Detect which cell encompasses the target text, then output its [x, y] center coordinate. 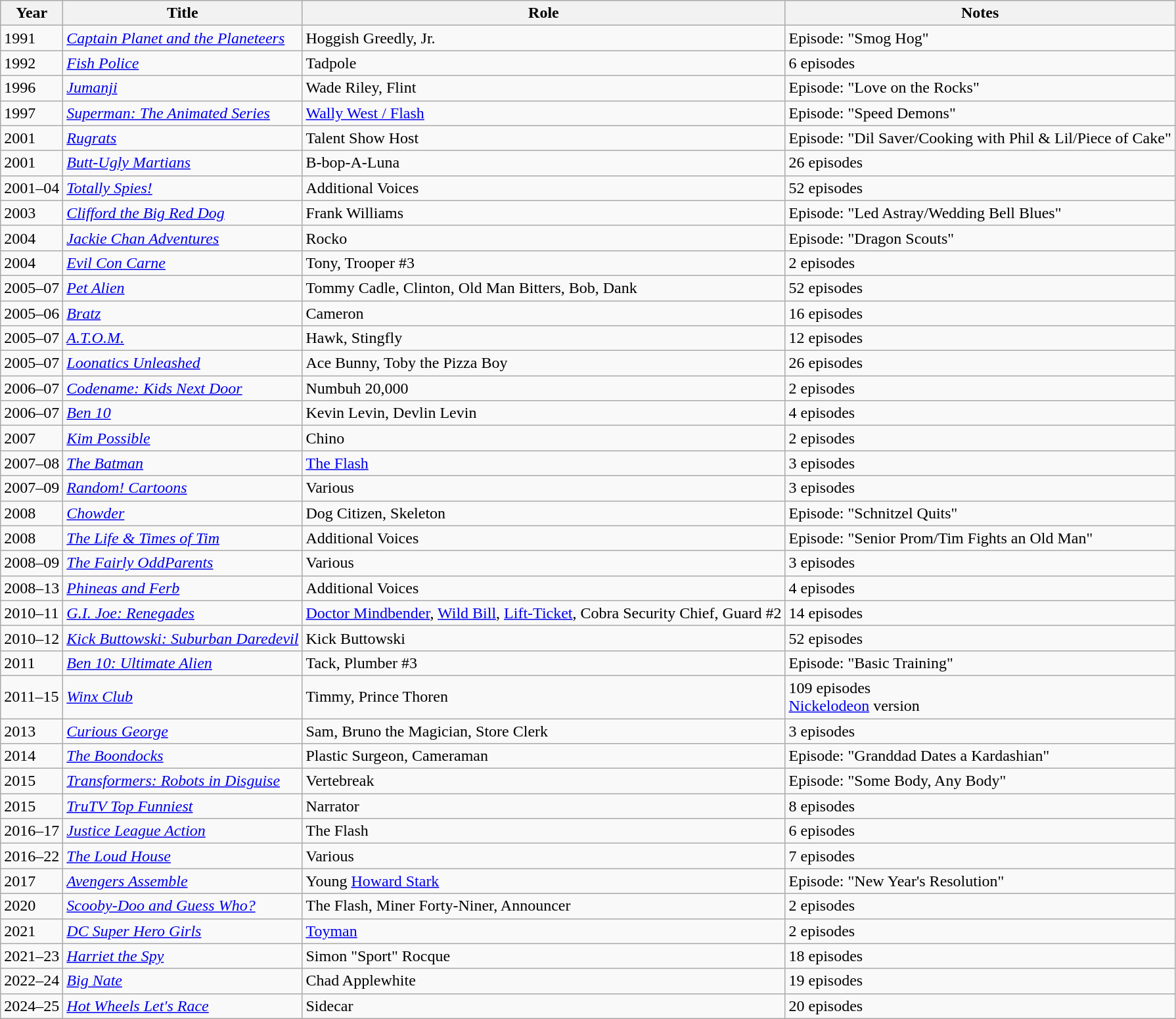
Hot Wheels Let's Race [183, 1006]
The Flash, Miner Forty-Niner, Announcer [544, 906]
Episode: "Led Astray/Wedding Bell Blues" [980, 213]
Episode: "Speed Demons" [980, 113]
Loonatics Unleashed [183, 363]
Tommy Cadle, Clinton, Old Man Bitters, Bob, Dank [544, 288]
Justice League Action [183, 831]
Cameron [544, 313]
Doctor Mindbender, Wild Bill, Lift-Ticket, Cobra Security Chief, Guard #2 [544, 613]
Ace Bunny, Toby the Pizza Boy [544, 363]
Chino [544, 438]
Episode: "Granddad Dates a Kardashian" [980, 756]
2005–06 [32, 313]
Plastic Surgeon, Cameraman [544, 756]
Tadpole [544, 63]
G.I. Joe: Renegades [183, 613]
Superman: The Animated Series [183, 113]
14 episodes [980, 613]
2007–08 [32, 463]
Episode: "Dragon Scouts" [980, 238]
2013 [32, 731]
Rugrats [183, 138]
Episode: "Some Body, Any Body" [980, 781]
Title [183, 13]
A.T.O.M. [183, 338]
1996 [32, 88]
Talent Show Host [544, 138]
1992 [32, 63]
Winx Club [183, 696]
The Loud House [183, 856]
Dog Citizen, Skeleton [544, 513]
TruTV Top Funniest [183, 806]
Sam, Bruno the Magician, Store Clerk [544, 731]
Wally West / Flash [544, 113]
Notes [980, 13]
Harriet the Spy [183, 956]
The Batman [183, 463]
2010–12 [32, 638]
1997 [32, 113]
Avengers Assemble [183, 881]
Rocko [544, 238]
Totally Spies! [183, 188]
2008–09 [32, 563]
2007–09 [32, 488]
Ben 10: Ultimate Alien [183, 663]
19 episodes [980, 981]
2003 [32, 213]
Curious George [183, 731]
2010–11 [32, 613]
Butt-Ugly Martians [183, 163]
Young Howard Stark [544, 881]
2021–23 [32, 956]
2022–24 [32, 981]
2014 [32, 756]
Kick Buttowski: Suburban Daredevil [183, 638]
Vertebreak [544, 781]
Narrator [544, 806]
B-bop-A-Luna [544, 163]
Kim Possible [183, 438]
12 episodes [980, 338]
Evil Con Carne [183, 263]
Episode: "Basic Training" [980, 663]
Jumanji [183, 88]
2017 [32, 881]
Bratz [183, 313]
Ben 10 [183, 413]
Tony, Trooper #3 [544, 263]
2007 [32, 438]
Captain Planet and the Planeteers [183, 38]
20 episodes [980, 1006]
Wade Riley, Flint [544, 88]
Kick Buttowski [544, 638]
Jackie Chan Adventures [183, 238]
Clifford the Big Red Dog [183, 213]
Year [32, 13]
Sidecar [544, 1006]
18 episodes [980, 956]
Hawk, Stingfly [544, 338]
Episode: "Senior Prom/Tim Fights an Old Man" [980, 538]
The Boondocks [183, 756]
109 episodesNickelodeon version [980, 696]
1991 [32, 38]
Scooby-Doo and Guess Who? [183, 906]
2016–17 [32, 831]
The Life & Times of Tim [183, 538]
Chowder [183, 513]
Simon "Sport" Rocque [544, 956]
The Fairly OddParents [183, 563]
Kevin Levin, Devlin Levin [544, 413]
Pet Alien [183, 288]
7 episodes [980, 856]
Frank Williams [544, 213]
8 episodes [980, 806]
Big Nate [183, 981]
DC Super Hero Girls [183, 931]
Timmy, Prince Thoren [544, 696]
Hoggish Greedly, Jr. [544, 38]
2021 [32, 931]
2001–04 [32, 188]
Chad Applewhite [544, 981]
2008–13 [32, 588]
2024–25 [32, 1006]
2020 [32, 906]
2011–15 [32, 696]
16 episodes [980, 313]
Transformers: Robots in Disguise [183, 781]
Numbuh 20,000 [544, 388]
2011 [32, 663]
Phineas and Ferb [183, 588]
2016–22 [32, 856]
Random! Cartoons [183, 488]
Episode: "Dil Saver/Cooking with Phil & Lil/Piece of Cake" [980, 138]
Episode: "New Year's Resolution" [980, 881]
Episode: "Schnitzel Quits" [980, 513]
Role [544, 13]
Tack, Plumber #3 [544, 663]
Fish Police [183, 63]
Episode: "Smog Hog" [980, 38]
Toyman [544, 931]
Episode: "Love on the Rocks" [980, 88]
Codename: Kids Next Door [183, 388]
